Identify which cell holds the provided text, then report its [X, Y] central coordinate. 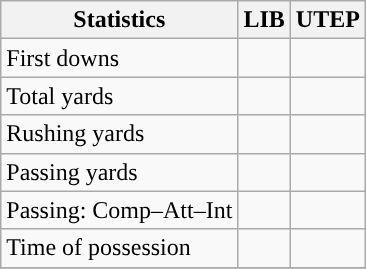
Statistics [120, 20]
Passing: Comp–Att–Int [120, 210]
LIB [264, 20]
Time of possession [120, 248]
Passing yards [120, 172]
Total yards [120, 96]
UTEP [328, 20]
Rushing yards [120, 134]
First downs [120, 58]
